Provide the [x, y] coordinate of the cell's center where the given text is located.  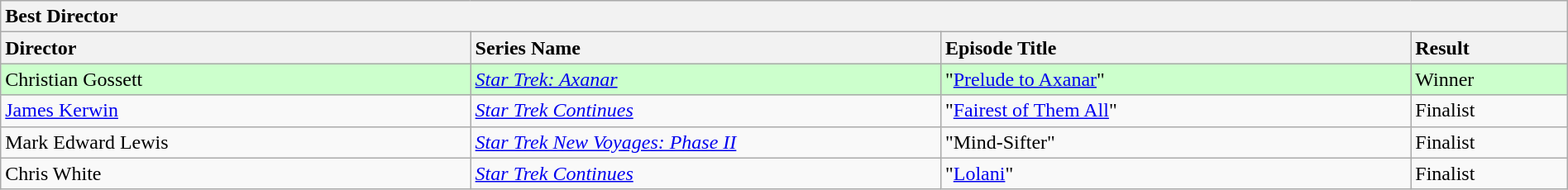
Mark Edward Lewis [236, 142]
"Mind-Sifter" [1175, 142]
Chris White [236, 173]
Winner [1489, 79]
Episode Title [1175, 48]
Star Trek New Voyages: Phase II [705, 142]
Star Trek: Axanar [705, 79]
James Kerwin [236, 111]
Best Director [784, 17]
Director [236, 48]
"Prelude to Axanar" [1175, 79]
"Lolani" [1175, 173]
Christian Gossett [236, 79]
Result [1489, 48]
"Fairest of Them All" [1175, 111]
Series Name [705, 48]
